Pinpoint the cell where the given text exists, returning its [x, y] midpoint coordinate. 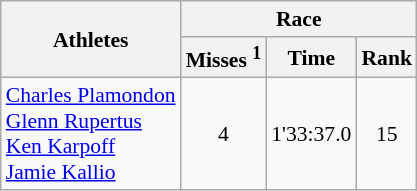
Time [311, 58]
Misses 1 [224, 58]
1'33:37.0 [311, 134]
4 [224, 134]
Rank [386, 58]
Athletes [91, 40]
15 [386, 134]
Charles PlamondonGlenn RupertusKen KarpoffJamie Kallio [91, 134]
Race [299, 19]
